For the text-containing cell, return its midpoint in (x, y) coordinate format. 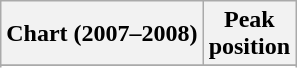
Chart (2007–2008) (102, 34)
Peakposition (249, 34)
